For the text-containing cell, return its midpoint in [x, y] coordinate format. 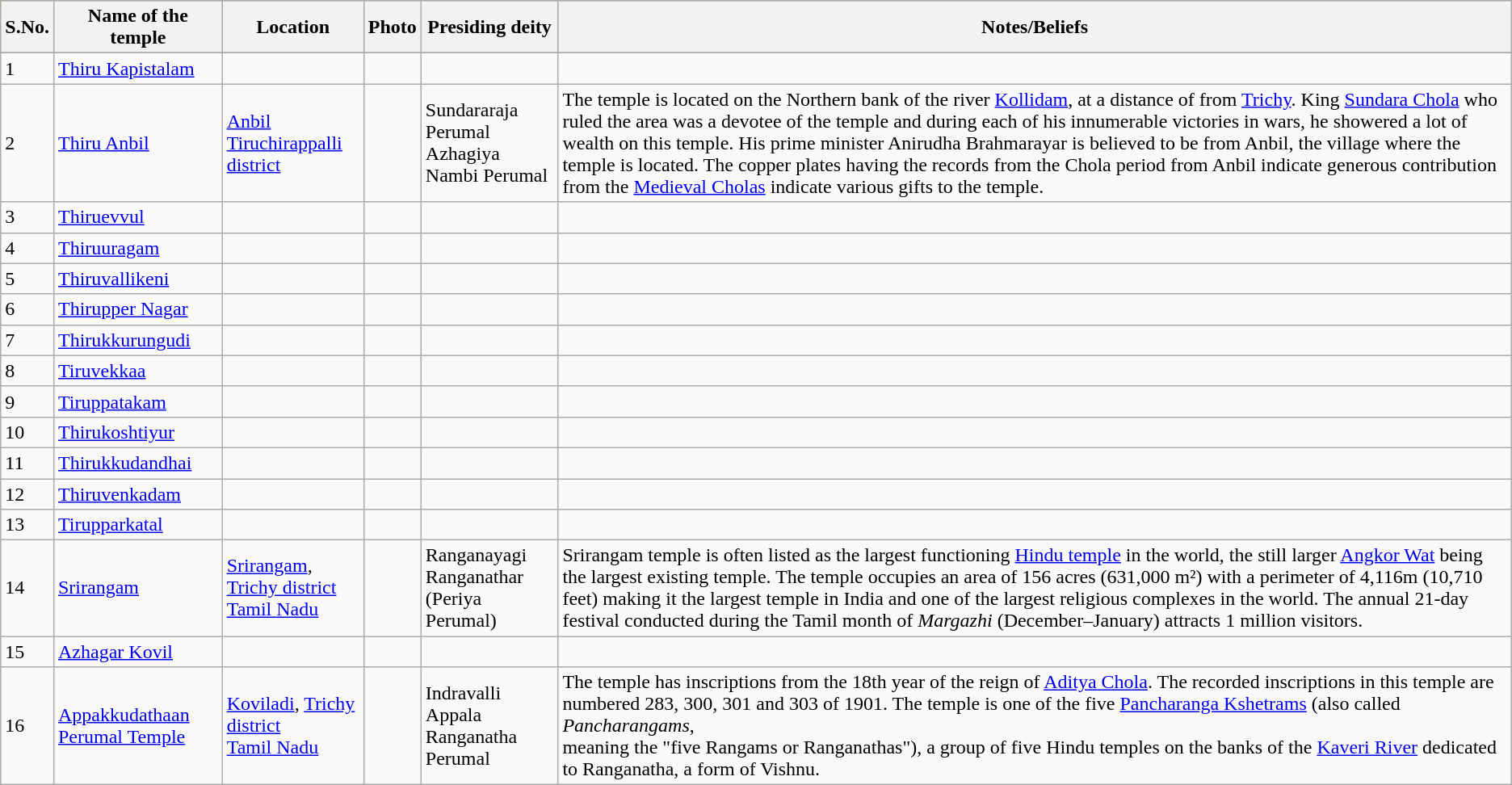
Azhagar Kovil [137, 652]
Thiru Anbil [137, 143]
4 [27, 248]
Srirangam, Trichy districtTamil Nadu [292, 588]
Tiruppatakam [137, 401]
11 [27, 463]
9 [27, 401]
Appakkudathaan Perumal Temple [137, 726]
Koviladi, Trichy districtTamil Nadu [292, 726]
2 [27, 143]
AnbilTiruchirappalli district [292, 143]
Srirangam [137, 588]
13 [27, 525]
Photo [393, 27]
Thiruevvul [137, 217]
5 [27, 279]
16 [27, 726]
Tirupparkatal [137, 525]
Location [292, 27]
Thiruvallikeni [137, 279]
Thirukkurungudi [137, 340]
Thirukoshtiyur [137, 432]
12 [27, 493]
8 [27, 371]
Name of the temple [137, 27]
Thirupper Nagar [137, 309]
14 [27, 588]
Ranganayagi Ranganathar (Periya Perumal) [489, 588]
Presiding deity [489, 27]
15 [27, 652]
6 [27, 309]
Thiruvenkadam [137, 493]
7 [27, 340]
3 [27, 217]
S.No. [27, 27]
Indravalli Appala Ranganatha Perumal [489, 726]
10 [27, 432]
Thiruuragam [137, 248]
Sundararaja PerumalAzhagiya Nambi Perumal [489, 143]
Thirukkudandhai [137, 463]
Tiruvekkaa [137, 371]
Notes/Beliefs [1035, 27]
Thiru Kapistalam [137, 69]
1 [27, 69]
